Search for the cell housing the specified text and yield its [X, Y] center coordinate. 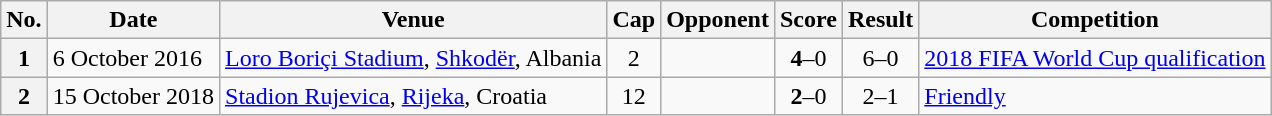
Opponent [718, 20]
Loro Boriçi Stadium, Shkodër, Albania [414, 58]
Competition [1095, 20]
2018 FIFA World Cup qualification [1095, 58]
6 October 2016 [133, 58]
Stadion Rujevica, Rijeka, Croatia [414, 96]
6–0 [880, 58]
Date [133, 20]
1 [24, 58]
Score [808, 20]
15 October 2018 [133, 96]
2–0 [808, 96]
4–0 [808, 58]
No. [24, 20]
12 [634, 96]
Venue [414, 20]
Result [880, 20]
2–1 [880, 96]
Cap [634, 20]
Friendly [1095, 96]
